Find where the given text appears and provide that cell's center as (x, y) coordinate. 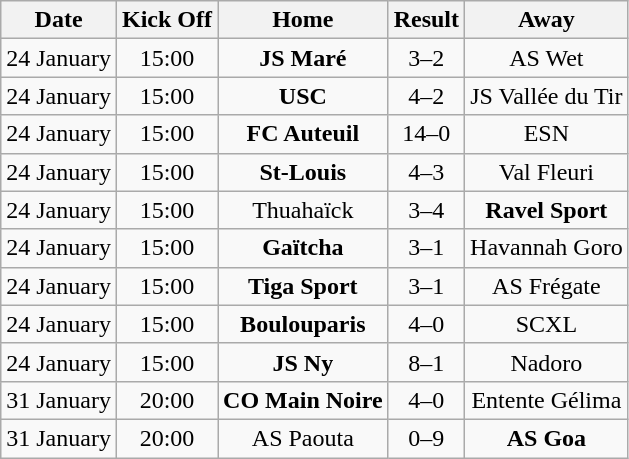
AS Paouta (304, 438)
JS Ny (304, 362)
Thuahaïck (304, 210)
ESN (547, 134)
3–4 (426, 210)
Nadoro (547, 362)
Away (547, 20)
CO Main Noire (304, 400)
Kick Off (166, 20)
AS Goa (547, 438)
Date (59, 20)
4–3 (426, 172)
8–1 (426, 362)
3–2 (426, 58)
Home (304, 20)
JS Maré (304, 58)
USC (304, 96)
Havannah Goro (547, 248)
Tiga Sport (304, 286)
AS Frégate (547, 286)
Boulouparis (304, 324)
Gaïtcha (304, 248)
4–2 (426, 96)
14–0 (426, 134)
Val Fleuri (547, 172)
Result (426, 20)
0–9 (426, 438)
Entente Gélima (547, 400)
SCXL (547, 324)
JS Vallée du Tir (547, 96)
St-Louis (304, 172)
AS Wet (547, 58)
Ravel Sport (547, 210)
FC Auteuil (304, 134)
